Find where the given text appears and provide that cell's center as (x, y) coordinate. 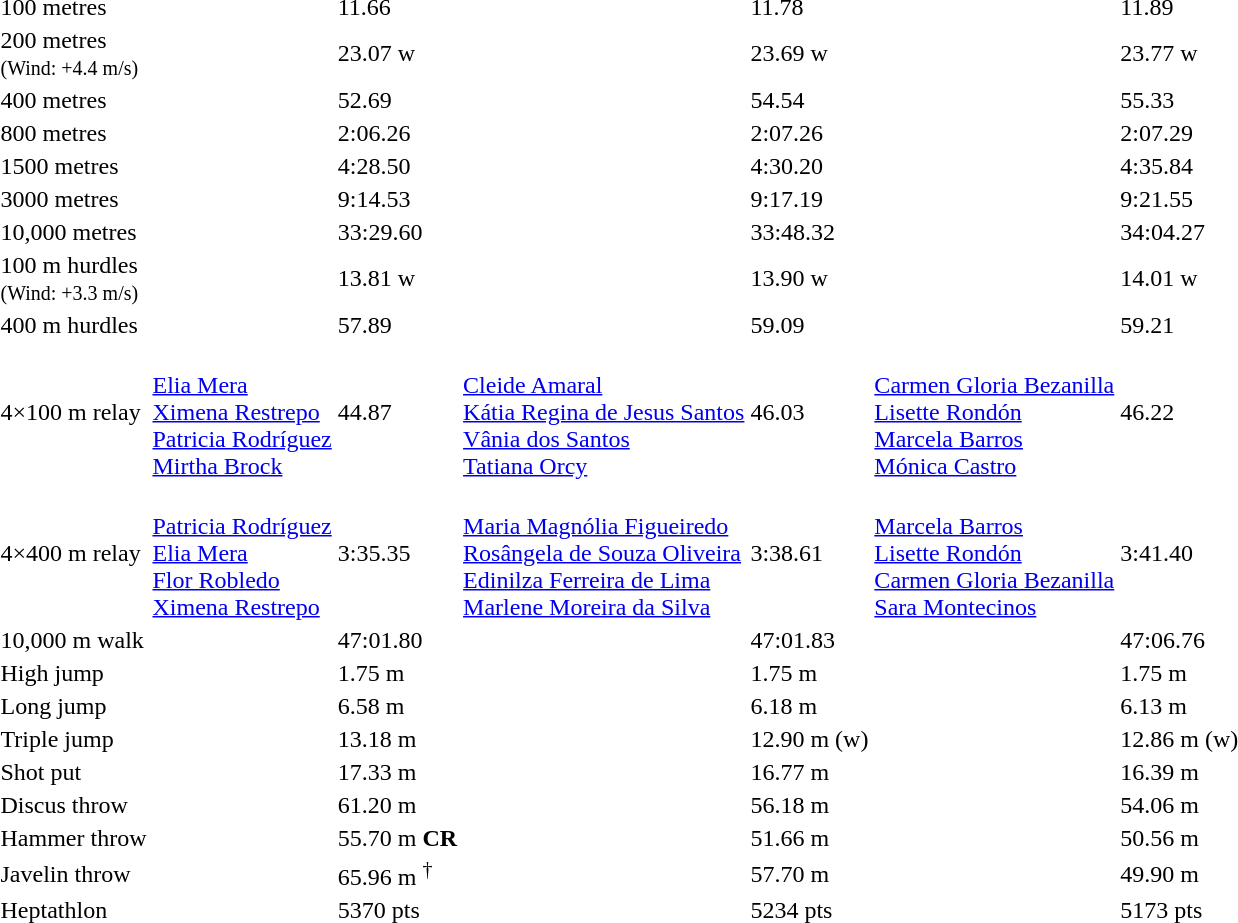
51.66 m (810, 838)
46.03 (810, 412)
52.69 (397, 100)
Patricia RodríguezElia MeraFlor RobledoXimena Restrepo (242, 553)
59.09 (810, 325)
44.87 (397, 412)
47:01.83 (810, 640)
4:28.50 (397, 166)
4:30.20 (810, 166)
Maria Magnólia FigueiredoRosângela de Souza OliveiraEdinilza Ferreira de LimaMarlene Moreira da Silva (604, 553)
13.18 m (397, 739)
2:07.26 (810, 133)
57.70 m (810, 874)
23.69 w (810, 54)
13.81 w (397, 278)
47:01.80 (397, 640)
Elia MeraXimena RestrepoPatricia RodríguezMirtha Brock (242, 412)
17.33 m (397, 772)
56.18 m (810, 805)
23.07 w (397, 54)
2:06.26 (397, 133)
Cleide AmaralKátia Regina de Jesus SantosVânia dos SantosTatiana Orcy (604, 412)
6.18 m (810, 706)
3:35.35 (397, 553)
Marcela BarrosLisette RondónCarmen Gloria BezanillaSara Montecinos (994, 553)
12.90 m (w) (810, 739)
33:29.60 (397, 232)
61.20 m (397, 805)
33:48.32 (810, 232)
55.70 m CR (397, 838)
9:14.53 (397, 199)
3:38.61 (810, 553)
57.89 (397, 325)
9:17.19 (810, 199)
6.58 m (397, 706)
54.54 (810, 100)
13.90 w (810, 278)
Carmen Gloria BezanillaLisette RondónMarcela BarrosMónica Castro (994, 412)
65.96 m † (397, 874)
16.77 m (810, 772)
